Detect which cell encompasses the target text, then output its [x, y] center coordinate. 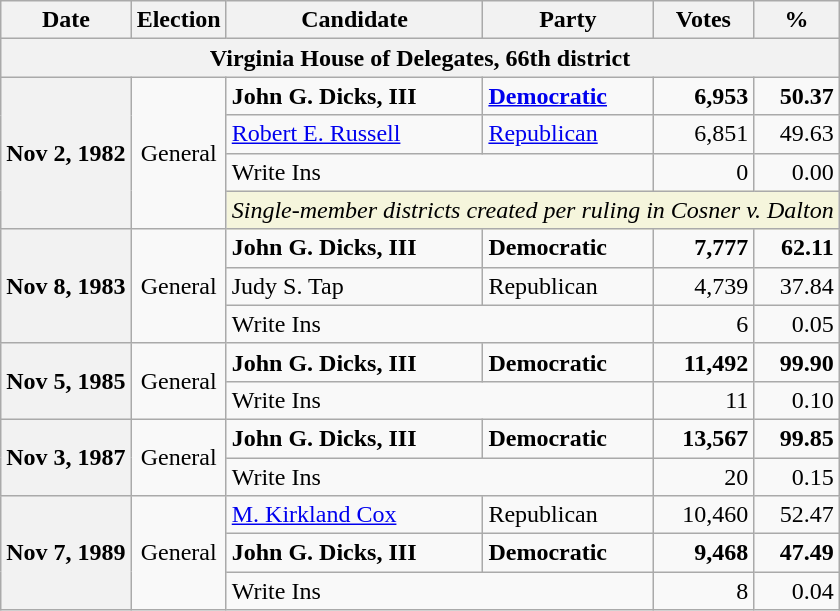
52.47 [796, 515]
99.85 [796, 438]
0.00 [796, 172]
Votes [704, 20]
Nov 2, 1982 [66, 153]
Single-member districts created per ruling in Cosner v. Dalton [532, 210]
Robert E. Russell [354, 134]
Candidate [354, 20]
62.11 [796, 248]
6,851 [704, 134]
11,492 [704, 362]
Date [66, 20]
Nov 3, 1987 [66, 457]
50.37 [796, 96]
Nov 5, 1985 [66, 381]
4,739 [704, 286]
Nov 8, 1983 [66, 286]
Virginia House of Delegates, 66th district [420, 58]
20 [704, 477]
13,567 [704, 438]
99.90 [796, 362]
0 [704, 172]
0.10 [796, 400]
37.84 [796, 286]
M. Kirkland Cox [354, 515]
11 [704, 400]
6 [704, 324]
% [796, 20]
7,777 [704, 248]
9,468 [704, 553]
Judy S. Tap [354, 286]
10,460 [704, 515]
0.15 [796, 477]
49.63 [796, 134]
0.05 [796, 324]
6,953 [704, 96]
Nov 7, 1989 [66, 553]
8 [704, 591]
Election [178, 20]
47.49 [796, 553]
0.04 [796, 591]
Party [568, 20]
